Pinpoint the cell where the given text exists, returning its [x, y] midpoint coordinate. 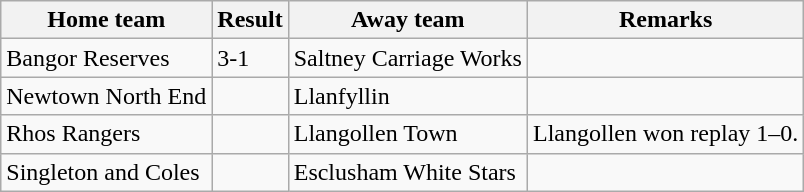
Singleton and Coles [106, 172]
Llangollen Town [408, 134]
Away team [408, 20]
Result [250, 20]
Rhos Rangers [106, 134]
Esclusham White Stars [408, 172]
Llanfyllin [408, 96]
Llangollen won replay 1–0. [665, 134]
Newtown North End [106, 96]
Remarks [665, 20]
Home team [106, 20]
Bangor Reserves [106, 58]
3-1 [250, 58]
Saltney Carriage Works [408, 58]
